Locate the cell with the specified text and output its (x, y) center coordinate. 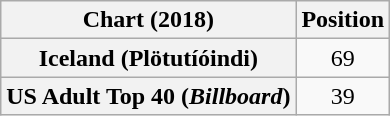
Chart (2018) (148, 20)
Position (343, 20)
69 (343, 58)
Iceland (Plötutíóindi) (148, 58)
US Adult Top 40 (Billboard) (148, 96)
39 (343, 96)
